Find where the given text appears and provide that cell's center as [x, y] coordinate. 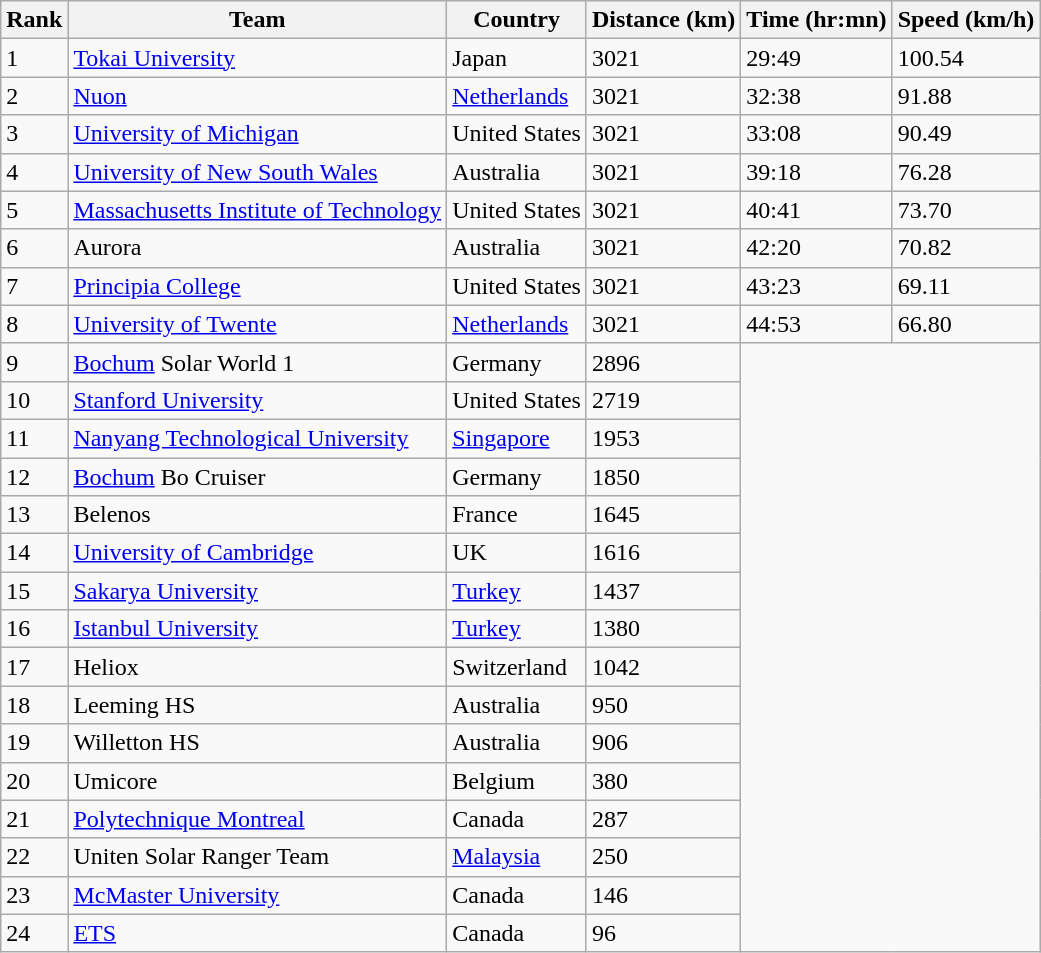
University of Cambridge [258, 553]
France [517, 515]
4 [34, 172]
Bochum Solar World 1 [258, 362]
44:53 [816, 324]
Sakarya University [258, 591]
1437 [663, 591]
33:08 [816, 134]
Singapore [517, 438]
22 [34, 857]
380 [663, 781]
Umicore [258, 781]
5 [34, 210]
Polytechnique Montreal [258, 819]
950 [663, 705]
9 [34, 362]
2 [34, 96]
40:41 [816, 210]
3 [34, 134]
Country [517, 20]
2719 [663, 400]
Distance (km) [663, 20]
Stanford University [258, 400]
8 [34, 324]
University of New South Wales [258, 172]
Istanbul University [258, 629]
University of Michigan [258, 134]
23 [34, 895]
96 [663, 933]
1042 [663, 667]
19 [34, 743]
13 [34, 515]
Willetton HS [258, 743]
16 [34, 629]
146 [663, 895]
6 [34, 248]
18 [34, 705]
ETS [258, 933]
15 [34, 591]
2896 [663, 362]
69.11 [966, 286]
Tokai University [258, 58]
906 [663, 743]
32:38 [816, 96]
12 [34, 477]
76.28 [966, 172]
Leeming HS [258, 705]
Bochum Bo Cruiser [258, 477]
University of Twente [258, 324]
1953 [663, 438]
21 [34, 819]
1616 [663, 553]
Nuon [258, 96]
1380 [663, 629]
Heliox [258, 667]
Switzerland [517, 667]
Speed (km/h) [966, 20]
43:23 [816, 286]
Belgium [517, 781]
Nanyang Technological University [258, 438]
Japan [517, 58]
11 [34, 438]
73.70 [966, 210]
39:18 [816, 172]
McMaster University [258, 895]
Rank [34, 20]
Team [258, 20]
UK [517, 553]
17 [34, 667]
90.49 [966, 134]
Aurora [258, 248]
7 [34, 286]
14 [34, 553]
1 [34, 58]
66.80 [966, 324]
287 [663, 819]
91.88 [966, 96]
Uniten Solar Ranger Team [258, 857]
Massachusetts Institute of Technology [258, 210]
250 [663, 857]
100.54 [966, 58]
Time (hr:mn) [816, 20]
Principia College [258, 286]
20 [34, 781]
10 [34, 400]
Malaysia [517, 857]
1850 [663, 477]
42:20 [816, 248]
70.82 [966, 248]
24 [34, 933]
1645 [663, 515]
29:49 [816, 58]
Belenos [258, 515]
